Determine the (X, Y) coordinate at the center of the cell enclosing the given text.  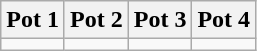
Pot 3 (160, 20)
Pot 1 (33, 20)
Pot 4 (224, 20)
Pot 2 (96, 20)
